Provide the (x, y) coordinate of the cell's center where the given text is located.  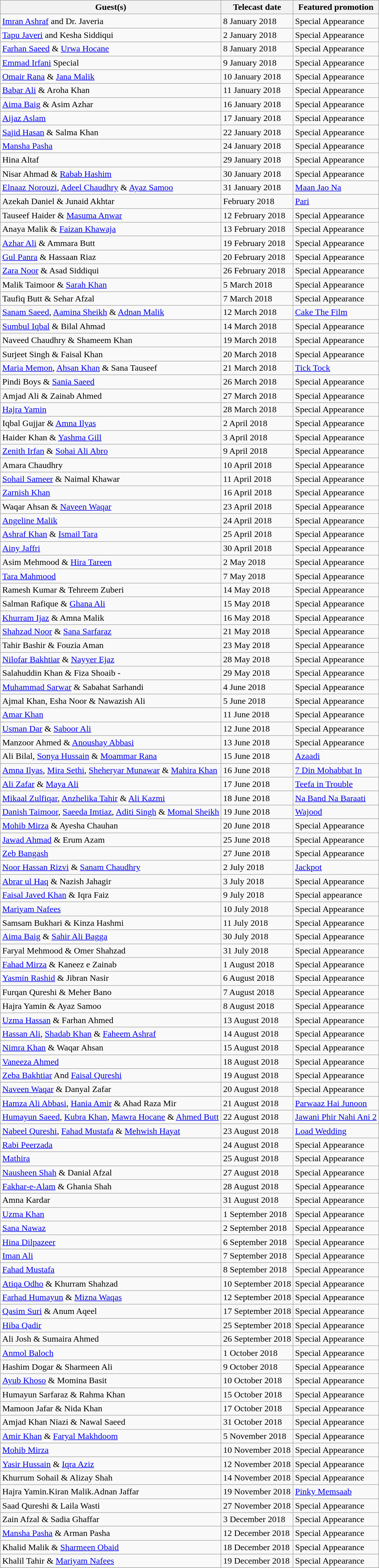
7 May 2018 (257, 576)
10 November 2018 (257, 1450)
5 March 2018 (257, 285)
Asim Mehmood & Hira Tareen (111, 562)
Iman Ali (111, 1256)
Anmol Baloch (111, 1353)
4 June 2018 (257, 687)
Nilofar Bakhtiar & Nayyer Ejaz (111, 659)
Shahzad Noor & Sana Sarfaraz (111, 632)
Mariyam Nafees (111, 909)
3 April 2018 (257, 437)
Mamoon Jafar & Nida Khan (111, 1408)
22 August 2018 (257, 1117)
Humayun Sarfaraz & Rahma Khan (111, 1395)
Faisal Javed Khan & Iqra Faiz (111, 895)
31 August 2018 (257, 1200)
Fahad Mustafa (111, 1269)
11 April 2018 (257, 479)
Guest(s) (111, 7)
Emmad Irfani Special (111, 63)
18 August 2018 (257, 1062)
30 January 2018 (257, 174)
Amjad Khan Niazi & Nawal Saeed (111, 1422)
Amir Khan & Faryal Makhdoom (111, 1436)
Naveed Chaudhry & Shameem Khan (111, 340)
22 January 2018 (257, 132)
Farhad Humayun & Mizna Waqas (111, 1298)
7 Din Mohabbat In (336, 770)
Teefa in Trouble (336, 784)
Mohib Mirza & Ayesha Chauhan (111, 826)
17 October 2018 (257, 1408)
12 December 2018 (257, 1533)
18 June 2018 (257, 798)
14 November 2018 (257, 1478)
Babar Ali & Aroha Khan (111, 90)
20 August 2018 (257, 1089)
Tick Tock (336, 368)
28 August 2018 (257, 1186)
Ayub Khoso & Momina Basit (111, 1381)
1 September 2018 (257, 1214)
Pinky Memsaab (336, 1491)
19 March 2018 (257, 340)
Hajra Yamin & Ayaz Samoo (111, 1006)
Sumbul Iqbal & Bilal Ahmad (111, 326)
Sana Nawaz (111, 1228)
Zeb Bangash (111, 854)
26 September 2018 (257, 1339)
Special appearance (336, 895)
12 September 2018 (257, 1298)
6 September 2018 (257, 1242)
5 November 2018 (257, 1436)
29 May 2018 (257, 673)
Khurrum Sohail & Alizay Shah (111, 1478)
10 April 2018 (257, 465)
14 March 2018 (257, 326)
Maan Jao Na (336, 188)
13 February 2018 (257, 229)
12 November 2018 (257, 1464)
Zenith Irfan & Sohai Ali Abro (111, 451)
Mohib Mirza (111, 1450)
Yasmin Rashid & Jibran Nasir (111, 978)
28 May 2018 (257, 659)
Na Band Na Baraati (336, 798)
Khurram Ijaz & Amna Malik (111, 618)
1 August 2018 (257, 964)
Jackpot (336, 867)
Uzma Khan (111, 1214)
16 January 2018 (257, 104)
9 January 2018 (257, 63)
26 February 2018 (257, 271)
27 June 2018 (257, 854)
Tapu Javeri and Kesha Siddiqui (111, 35)
Faryal Mehmood & Omer Shahzad (111, 951)
23 May 2018 (257, 645)
17 September 2018 (257, 1311)
Mansha Pasha & Arman Pasha (111, 1533)
Azaadi (336, 756)
2 April 2018 (257, 424)
Parwaaz Hai Junoon (336, 1103)
8 September 2018 (257, 1269)
17 June 2018 (257, 784)
28 March 2018 (257, 410)
1 October 2018 (257, 1353)
24 January 2018 (257, 146)
Elnaaz Norouzi, Adeel Chaudhry & Ayaz Samoo (111, 188)
13 June 2018 (257, 742)
Furqan Qureshi & Meher Bano (111, 992)
Naveen Waqar & Danyal Zafar (111, 1089)
2 September 2018 (257, 1228)
19 August 2018 (257, 1076)
9 April 2018 (257, 451)
Telecast date (257, 7)
Zara Noor & Asad Siddiqui (111, 271)
Danish Taimoor, Saeeda Imtiaz, Aditi Singh & Momal Sheikh (111, 812)
31 July 2018 (257, 951)
19 December 2018 (257, 1561)
25 August 2018 (257, 1159)
Aima Baig & Asim Azhar (111, 104)
27 August 2018 (257, 1173)
Gul Panra & Hassaan Riaz (111, 257)
8 August 2018 (257, 1006)
Mathira (111, 1159)
12 February 2018 (257, 215)
15 October 2018 (257, 1395)
20 February 2018 (257, 257)
Omair Rana & Jana Malik (111, 77)
Sajid Hasan & Salma Khan (111, 132)
Imran Ashraf and Dr. Javeria (111, 21)
2 January 2018 (257, 35)
23 August 2018 (257, 1131)
Humayun Saeed, Kubra Khan, Mawra Hocane & Ahmed Butt (111, 1117)
Haider Khan & Yashma Gill (111, 437)
16 April 2018 (257, 493)
27 November 2018 (257, 1506)
25 April 2018 (257, 534)
Ainy Jaffri (111, 548)
11 July 2018 (257, 923)
Jawad Ahmad & Erum Azam (111, 839)
Samsam Bukhari & Kinza Hashmi (111, 923)
19 November 2018 (257, 1491)
Amar Khan (111, 715)
Zarnish Khan (111, 493)
9 July 2018 (257, 895)
Hajra Yamin.Kiran Malik.Adnan Jaffar (111, 1491)
6 August 2018 (257, 978)
Nausheen Shah & Danial Afzal (111, 1173)
31 January 2018 (257, 188)
19 February 2018 (257, 243)
16 June 2018 (257, 770)
Tara Mahmood (111, 576)
14 August 2018 (257, 1034)
Amjad Ali & Zainab Ahmed (111, 395)
Ajmal Khan, Esha Noor & Nawazish Ali (111, 701)
Malik Taimoor & Sarah Khan (111, 285)
14 May 2018 (257, 590)
Yasir Hussain & Iqra Aziz (111, 1464)
Manzoor Ahmed & Anoushay Abbasi (111, 742)
Ali Josh & Sumaira Ahmed (111, 1339)
Hashim Dogar & Sharmeen Ali (111, 1367)
23 April 2018 (257, 507)
16 May 2018 (257, 618)
Mansha Pasha (111, 146)
Hassan Ali, Shadab Khan & Faheem Ashraf (111, 1034)
Hamza Ali Abbasi, Hania Amir & Ahad Raza Mir (111, 1103)
21 May 2018 (257, 632)
10 October 2018 (257, 1381)
10 September 2018 (257, 1283)
5 June 2018 (257, 701)
Fahad Mirza & Kaneez e Zainab (111, 964)
Salman Rafique & Ghana Ali (111, 604)
Khalil Tahir & Mariyam Nafees (111, 1561)
Sohail Sameer & Naimal Khawar (111, 479)
11 June 2018 (257, 715)
February 2018 (257, 202)
Hajra Yamin (111, 410)
Amara Chaudhry (111, 465)
Ashraf Khan & Ismail Tara (111, 534)
27 March 2018 (257, 395)
Taufiq Butt & Sehar Afzal (111, 299)
21 August 2018 (257, 1103)
15 May 2018 (257, 604)
Uzma Hassan & Farhan Ahmed (111, 1020)
Maria Memon, Ahsan Khan & Sana Tauseef (111, 368)
Amna Kardar (111, 1200)
Load Wedding (336, 1131)
2 May 2018 (257, 562)
25 June 2018 (257, 839)
17 January 2018 (257, 118)
3 December 2018 (257, 1520)
Aijaz Aslam (111, 118)
7 March 2018 (257, 299)
Zain Afzal & Sadia Ghaffar (111, 1520)
30 July 2018 (257, 937)
Noor Hassan Rizvi & Sanam Chaudhry (111, 867)
Nabeel Qureshi, Fahad Mustafa & Mehwish Hayat (111, 1131)
21 March 2018 (257, 368)
Featured promotion (336, 7)
12 June 2018 (257, 729)
11 January 2018 (257, 90)
Jawani Phir Nahi Ani 2 (336, 1117)
Amna Ilyas, Mira Sethi, Sheheryar Munawar & Mahira Khan (111, 770)
Farhan Saeed & Urwa Hocane (111, 49)
Salahuddin Khan & Fiza Shoaib - (111, 673)
Pindi Boys & Sania Saeed (111, 382)
Anaya Malik & Faizan Khawaja (111, 229)
Aima Baig & Sahir Ali Bagga (111, 937)
15 August 2018 (257, 1048)
Hiba Qadir (111, 1325)
Fakhar-e-Alam & Ghania Shah (111, 1186)
20 March 2018 (257, 354)
10 January 2018 (257, 77)
30 April 2018 (257, 548)
Abrar ul Haq & Nazish Jahagir (111, 881)
Cake The Film (336, 312)
15 June 2018 (257, 756)
29 January 2018 (257, 160)
9 October 2018 (257, 1367)
Wajood (336, 812)
Rabi Peerzada (111, 1145)
Waqar Ahsan & Naveen Waqar (111, 507)
24 August 2018 (257, 1145)
Usman Dar & Saboor Ali (111, 729)
10 July 2018 (257, 909)
Azekah Daniel & Junaid Akhtar (111, 202)
25 September 2018 (257, 1325)
Azhar Ali & Ammara Butt (111, 243)
Ali Zafar & Maya Ali (111, 784)
3 July 2018 (257, 881)
26 March 2018 (257, 382)
31 October 2018 (257, 1422)
Tahir Bashir & Fouzia Aman (111, 645)
Pari (336, 202)
Hina Altaf (111, 160)
Vaneeza Ahmed (111, 1062)
2 July 2018 (257, 867)
Khalid Malik & Sharmeen Obaid (111, 1547)
Angeline Malik (111, 520)
20 June 2018 (257, 826)
Surjeet Singh & Faisal Khan (111, 354)
Saad Qureshi & Laila Wasti (111, 1506)
24 April 2018 (257, 520)
Zeba Bakhtiar And Faisal Qureshi (111, 1076)
Mikaal Zulfiqar, Anzhelika Tahir & Ali Kazmi (111, 798)
Muhammad Sarwar & Sabahat Sarhandi (111, 687)
Ali Bilal, Sonya Hussain & Moammar Rana (111, 756)
Atiqa Odho & Khurram Shahzad (111, 1283)
Hina Dilpazeer (111, 1242)
Iqbal Gujjar & Amna Ilyas (111, 424)
7 August 2018 (257, 992)
13 August 2018 (257, 1020)
Sanam Saeed, Aamina Sheikh & Adnan Malik (111, 312)
Ramesh Kumar & Tehreem Zuberi (111, 590)
Nisar Ahmad & Rabab Hashim (111, 174)
Tauseef Haider & Masuma Anwar (111, 215)
7 September 2018 (257, 1256)
Qasim Suri & Anum Aqeel (111, 1311)
12 March 2018 (257, 312)
Nimra Khan & Waqar Ahsan (111, 1048)
19 June 2018 (257, 812)
18 December 2018 (257, 1547)
